For the text-containing cell, return its midpoint in (x, y) coordinate format. 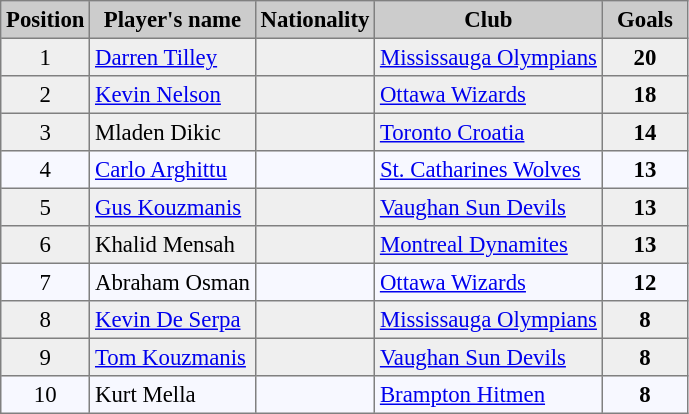
1 (46, 57)
Toronto Croatia (489, 132)
Darren Tilley (173, 57)
Player's name (173, 20)
9 (46, 357)
5 (46, 207)
18 (645, 95)
Position (46, 20)
6 (46, 245)
Goals (645, 20)
Tom Kouzmanis (173, 357)
14 (645, 132)
Mladen Dikic (173, 132)
Kevin Nelson (173, 95)
7 (46, 282)
Gus Kouzmanis (173, 207)
Club (489, 20)
Carlo Arghittu (173, 170)
4 (46, 170)
Brampton Hitmen (489, 395)
Kurt Mella (173, 395)
2 (46, 95)
Nationality (314, 20)
20 (645, 57)
St. Catharines Wolves (489, 170)
Abraham Osman (173, 282)
Kevin De Serpa (173, 320)
10 (46, 395)
Montreal Dynamites (489, 245)
Khalid Mensah (173, 245)
3 (46, 132)
12 (645, 282)
